Find where the given text appears and provide that cell's center as [X, Y] coordinate. 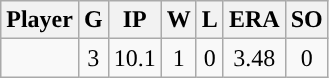
L [210, 20]
Player [40, 20]
SO [306, 20]
W [178, 20]
ERA [254, 20]
G [93, 20]
IP [134, 20]
10.1 [134, 58]
3 [93, 58]
1 [178, 58]
3.48 [254, 58]
